Identify which cell holds the provided text, then report its [x, y] central coordinate. 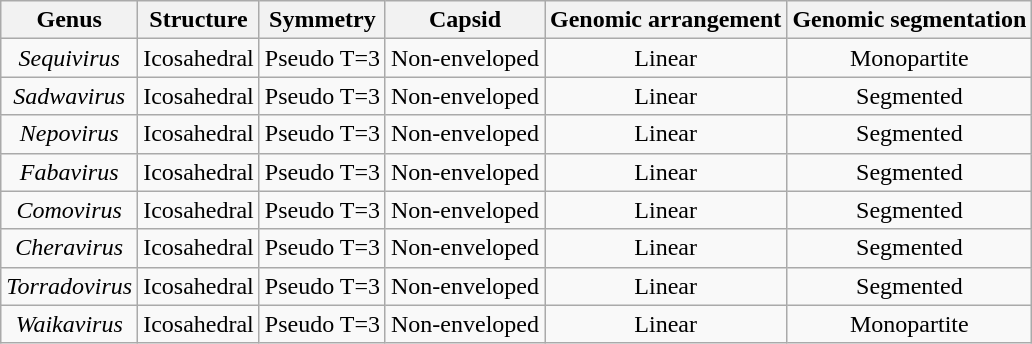
Capsid [464, 20]
Genomic arrangement [665, 20]
Symmetry [322, 20]
Cheravirus [70, 248]
Comovirus [70, 210]
Nepovirus [70, 134]
Genomic segmentation [910, 20]
Waikavirus [70, 324]
Genus [70, 20]
Fabavirus [70, 172]
Structure [199, 20]
Sadwavirus [70, 96]
Sequivirus [70, 58]
Torradovirus [70, 286]
